Pinpoint the cell where the given text exists, returning its [x, y] midpoint coordinate. 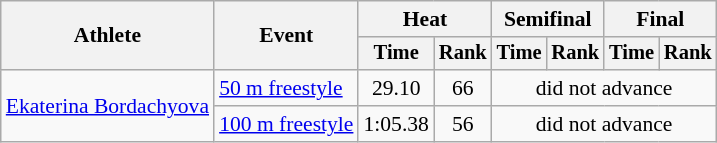
1:05.38 [396, 124]
Athlete [108, 36]
100 m freestyle [286, 124]
50 m freestyle [286, 88]
Event [286, 36]
Final [660, 19]
Heat [424, 19]
Semifinal [548, 19]
56 [463, 124]
Ekaterina Bordachyova [108, 106]
29.10 [396, 88]
66 [463, 88]
